Search for the cell housing the specified text and yield its (x, y) center coordinate. 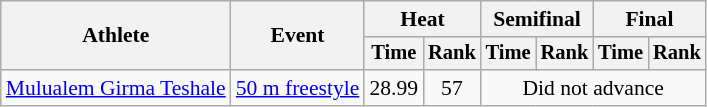
Event (298, 36)
Did not advance (594, 88)
50 m freestyle (298, 88)
Heat (422, 19)
Semifinal (537, 19)
Athlete (116, 36)
Mulualem Girma Teshale (116, 88)
57 (452, 88)
28.99 (394, 88)
Final (649, 19)
